For the text-containing cell, return its midpoint in [X, Y] coordinate format. 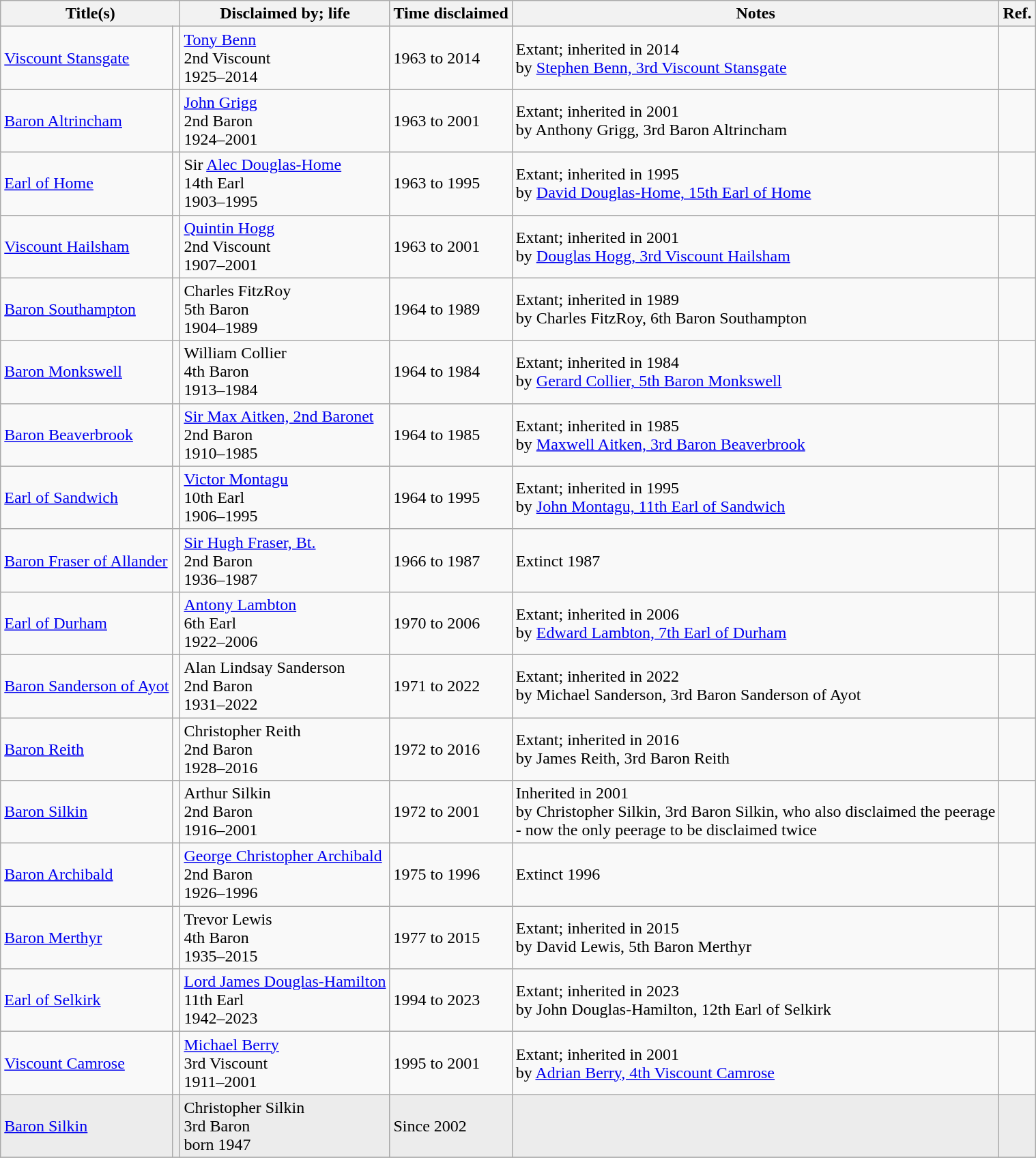
Extant; inherited in 2014by Stephen Benn, 3rd Viscount Stansgate [756, 58]
Time disclaimed [450, 14]
1964 to 1985 [450, 435]
Christopher Reith2nd Baron1928–2016 [285, 749]
1964 to 1995 [450, 497]
George Christopher Archibald2nd Baron1926–1996 [285, 875]
Earl of Sandwich [87, 497]
Charles FitzRoy5th Baron1904–1989 [285, 309]
Extant; inherited in 2001by Douglas Hogg, 3rd Viscount Hailsham [756, 246]
Earl of Durham [87, 623]
Notes [756, 14]
1966 to 1987 [450, 560]
Christopher Silkin3rd Baronborn 1947 [285, 1126]
Quintin Hogg2nd Viscount1907–2001 [285, 246]
Extant; inherited in 2001by Adrian Berry, 4th Viscount Camrose [756, 1063]
Arthur Silkin2nd Baron1916–2001 [285, 812]
Extant; inherited in 1984by Gerard Collier, 5th Baron Monkswell [756, 372]
Extant; inherited in 2016by James Reith, 3rd Baron Reith [756, 749]
1972 to 2001 [450, 812]
1964 to 1984 [450, 372]
Extant; inherited in 2022by Michael Sanderson, 3rd Baron Sanderson of Ayot [756, 686]
William Collier4th Baron1913–1984 [285, 372]
Extant; inherited in 1995by John Montagu, 11th Earl of Sandwich [756, 497]
Extant; inherited in 2023by John Douglas-Hamilton, 12th Earl of Selkirk [756, 1000]
Disclaimed by; life [285, 14]
Baron Sanderson of Ayot [87, 686]
1995 to 2001 [450, 1063]
Extant; inherited in 2001by Anthony Grigg, 3rd Baron Altrincham [756, 121]
1963 to 2014 [450, 58]
Lord James Douglas-Hamilton11th Earl1942–2023 [285, 1000]
Sir Alec Douglas-Home14th Earl1903–1995 [285, 184]
Extinct 1996 [756, 875]
Baron Archibald [87, 875]
1971 to 2022 [450, 686]
Earl of Home [87, 184]
1972 to 2016 [450, 749]
Baron Fraser of Allander [87, 560]
1977 to 2015 [450, 938]
Baron Beaverbrook [87, 435]
1994 to 2023 [450, 1000]
Viscount Stansgate [87, 58]
Sir Max Aitken, 2nd Baronet2nd Baron1910–1985 [285, 435]
Extinct 1987 [756, 560]
Baron Altrincham [87, 121]
Alan Lindsay Sanderson2nd Baron1931–2022 [285, 686]
1964 to 1989 [450, 309]
Earl of Selkirk [87, 1000]
Since 2002 [450, 1126]
Baron Monkswell [87, 372]
Extant; inherited in 1985by Maxwell Aitken, 3rd Baron Beaverbrook [756, 435]
Victor Montagu10th Earl1906–1995 [285, 497]
Extant; inherited in 2006by Edward Lambton, 7th Earl of Durham [756, 623]
Michael Berry3rd Viscount1911–2001 [285, 1063]
Trevor Lewis4th Baron1935–2015 [285, 938]
Inherited in 2001by Christopher Silkin, 3rd Baron Silkin, who also disclaimed the peerage- now the only peerage to be disclaimed twice [756, 812]
1975 to 1996 [450, 875]
1970 to 2006 [450, 623]
Viscount Hailsham [87, 246]
Antony Lambton6th Earl1922–2006 [285, 623]
Viscount Camrose [87, 1063]
Extant; inherited in 2015by David Lewis, 5th Baron Merthyr [756, 938]
Extant; inherited in 1989by Charles FitzRoy, 6th Baron Southampton [756, 309]
Extant; inherited in 1995by David Douglas-Home, 15th Earl of Home [756, 184]
Title(s) [90, 14]
Ref. [1017, 14]
Baron Southampton [87, 309]
Baron Merthyr [87, 938]
Sir Hugh Fraser, Bt.2nd Baron1936–1987 [285, 560]
1963 to 1995 [450, 184]
Tony Benn2nd Viscount1925–2014 [285, 58]
John Grigg2nd Baron1924–2001 [285, 121]
Baron Reith [87, 749]
